Provide the (X, Y) coordinate of the cell's center where the given text is located.  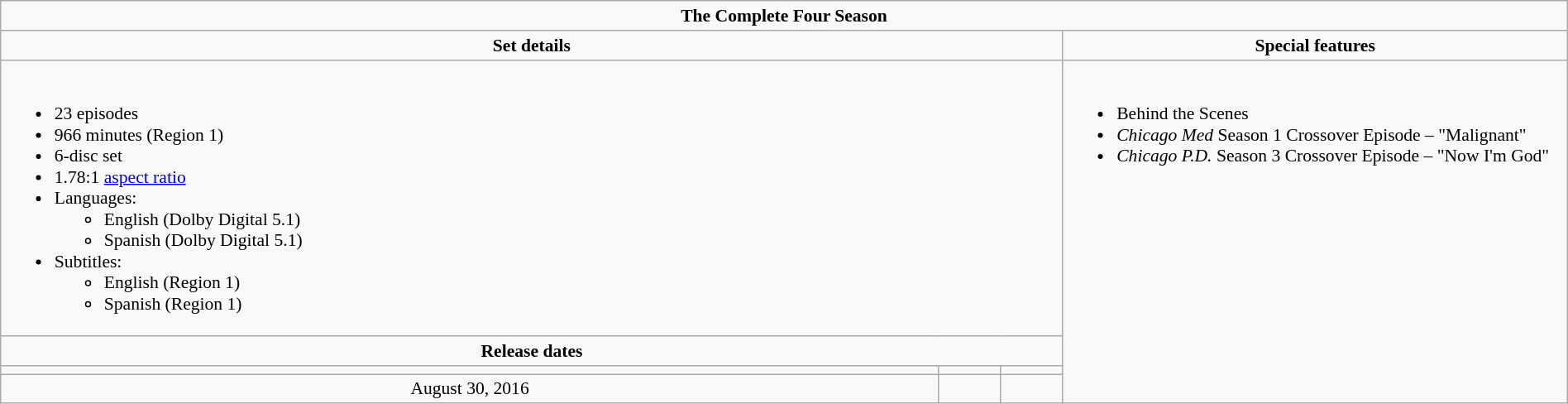
Special features (1315, 46)
Set details (532, 46)
Release dates (532, 351)
August 30, 2016 (470, 389)
Behind the ScenesChicago Med Season 1 Crossover Episode – "Malignant"Chicago P.D. Season 3 Crossover Episode – "Now I'm God" (1315, 232)
The Complete Four Season (784, 16)
